Identify which cell holds the provided text, then report its [x, y] central coordinate. 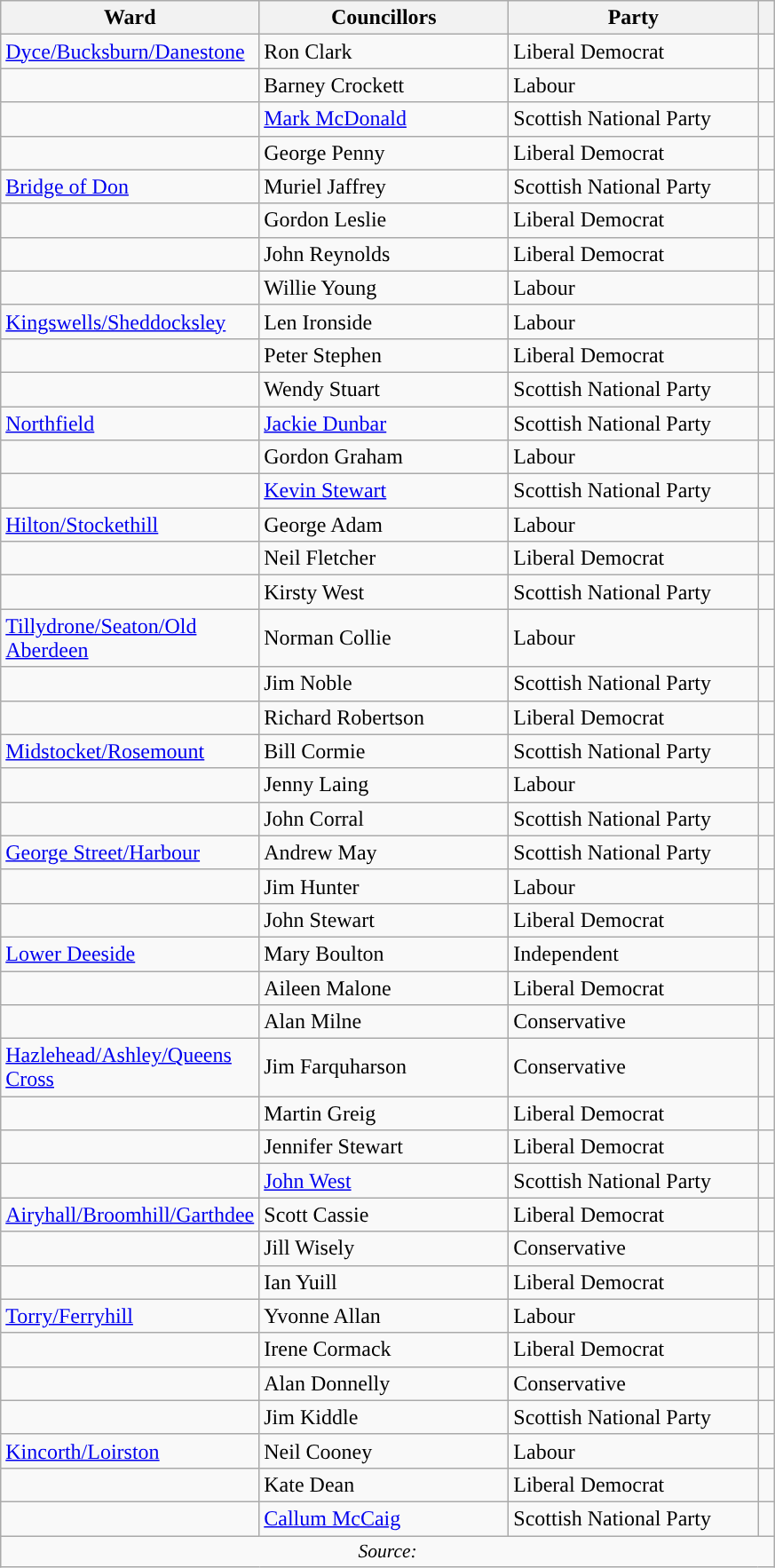
Callum McCaig [384, 1518]
Torry/Ferryhill [130, 1316]
Martin Greig [384, 1113]
Aileen Malone [384, 988]
Bill Cormie [384, 751]
Scott Cassie [384, 1215]
Richard Robertson [384, 717]
Jim Noble [384, 684]
Kincorth/Loirston [130, 1451]
George Penny [384, 153]
Yvonne Allan [384, 1316]
Ron Clark [384, 51]
Alan Donnelly [384, 1383]
Councillors [384, 18]
Gordon Leslie [384, 220]
Barney Crockett [384, 85]
John Reynolds [384, 254]
Bridge of Don [130, 186]
John Stewart [384, 920]
Irene Cormack [384, 1350]
Mary Boulton [384, 954]
Northfield [130, 424]
Wendy Stuart [384, 389]
Len Ironside [384, 321]
Jill Wisely [384, 1248]
Jenny Laing [384, 785]
Norman Collie [384, 637]
Kate Dean [384, 1485]
Willie Young [384, 288]
Neil Cooney [384, 1451]
George Adam [384, 525]
Independent [634, 954]
Party [634, 18]
Jennifer Stewart [384, 1147]
Jackie Dunbar [384, 424]
Neil Fletcher [384, 558]
Muriel Jaffrey [384, 186]
Alan Milne [384, 1022]
John West [384, 1181]
Lower Deeside [130, 954]
Jim Kiddle [384, 1417]
Tillydrone/Seaton/Old Aberdeen [130, 637]
Midstocket/Rosemount [130, 751]
George Street/Harbour [130, 852]
Andrew May [384, 852]
Source: [388, 1552]
Mark McDonald [384, 119]
Dyce/Bucksburn/Danestone [130, 51]
Gordon Graham [384, 457]
Kingswells/Sheddocksley [130, 321]
Ian Yuill [384, 1282]
Hazlehead/Ashley/Queens Cross [130, 1067]
Jim Hunter [384, 886]
Ward [130, 18]
Kevin Stewart [384, 491]
Airyhall/Broomhill/Garthdee [130, 1215]
John Corral [384, 819]
Peter Stephen [384, 355]
Jim Farquharson [384, 1067]
Hilton/Stockethill [130, 525]
Kirsty West [384, 592]
